For the text-containing cell, return its midpoint in (X, Y) coordinate format. 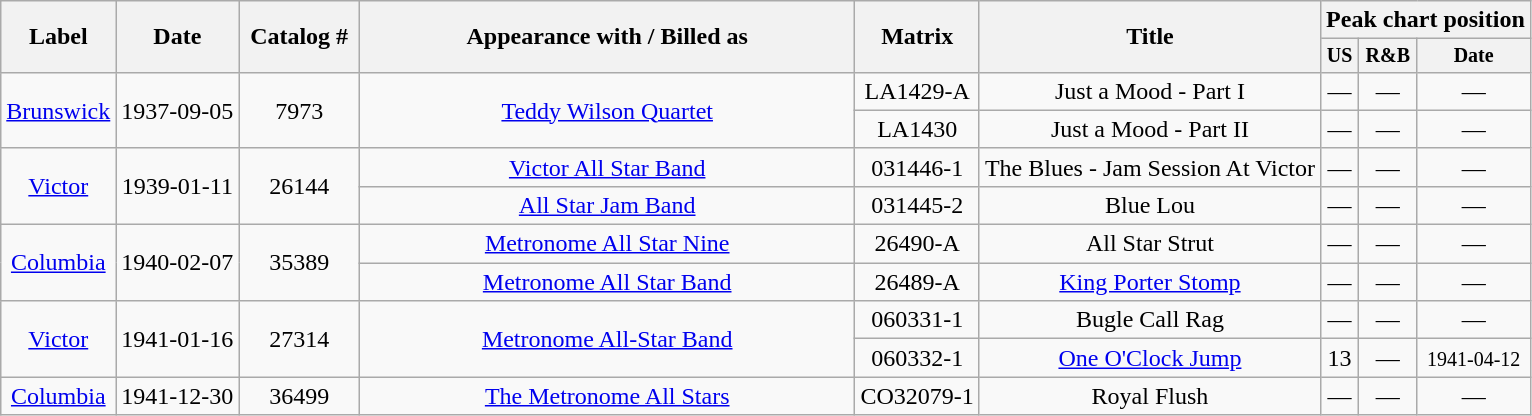
1941-12-30 (178, 396)
1937-09-05 (178, 110)
26144 (300, 186)
35389 (300, 263)
060332-1 (917, 358)
36499 (300, 396)
One O'Clock Jump (1150, 358)
1941-01-16 (178, 339)
Just a Mood - Part II (1150, 129)
LA1429-A (917, 91)
26489-A (917, 282)
Teddy Wilson Quartet (607, 110)
Victor All Star Band (607, 167)
26490-A (917, 244)
The Metronome All Stars (607, 396)
R&B (1388, 56)
Appearance with / Billed as (607, 37)
All Star Strut (1150, 244)
Label (58, 37)
031446-1 (917, 167)
Title (1150, 37)
Metronome All Star Nine (607, 244)
LA1430 (917, 129)
1941-04-12 (1474, 358)
Catalog # (300, 37)
CO32079-1 (917, 396)
Just a Mood - Part I (1150, 91)
7973 (300, 110)
13 (1340, 358)
Brunswick (58, 110)
031445-2 (917, 205)
Blue Lou (1150, 205)
Metronome All-Star Band (607, 339)
US (1340, 56)
King Porter Stomp (1150, 282)
Royal Flush (1150, 396)
Bugle Call Rag (1150, 320)
27314 (300, 339)
The Blues - Jam Session At Victor (1150, 167)
All Star Jam Band (607, 205)
060331-1 (917, 320)
1939-01-11 (178, 186)
Matrix (917, 37)
Metronome All Star Band (607, 282)
1940-02-07 (178, 263)
Peak chart position (1426, 20)
